Extract the [x, y] coordinate from the center of the cell holding the provided text.  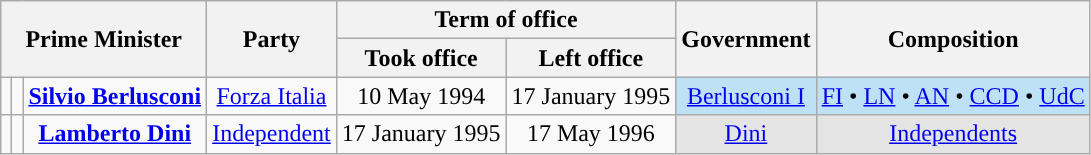
10 May 1994 [421, 96]
Prime Minister [104, 39]
Independent [272, 134]
Party [272, 39]
Government [746, 39]
Silvio Berlusconi [115, 96]
Composition [953, 39]
Took office [421, 58]
Forza Italia [272, 96]
Lamberto Dini [115, 134]
Left office [591, 58]
FI • LN • AN • CCD • UdC [953, 96]
Independents [953, 134]
Term of office [506, 20]
Dini [746, 134]
Berlusconi I [746, 96]
17 May 1996 [591, 134]
